Identify which cell holds the provided text, then report its [x, y] central coordinate. 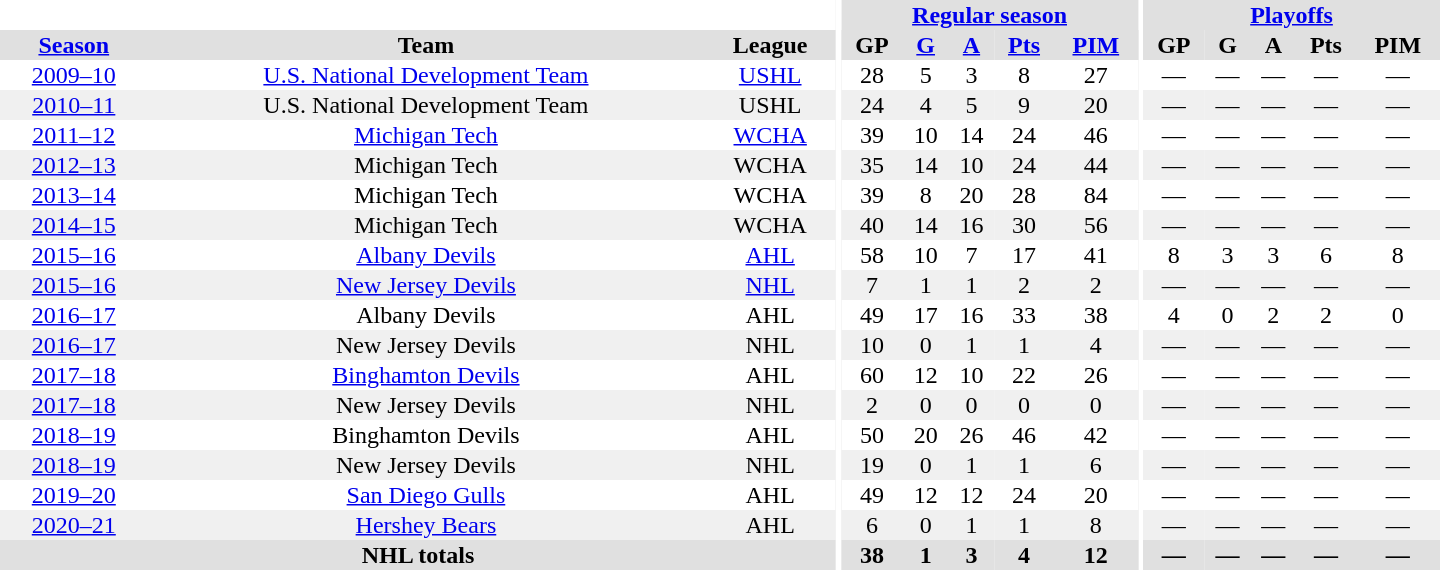
San Diego Gulls [426, 495]
9 [1024, 105]
35 [872, 165]
2011–12 [74, 135]
44 [1096, 165]
19 [872, 465]
27 [1096, 75]
2020–21 [74, 525]
NHL totals [418, 555]
2013–14 [74, 195]
30 [1024, 225]
2019–20 [74, 495]
56 [1096, 225]
40 [872, 225]
Hershey Bears [426, 525]
League [770, 45]
42 [1096, 435]
Season [74, 45]
Team [426, 45]
Playoffs [1292, 15]
33 [1024, 315]
Regular season [990, 15]
2014–15 [74, 225]
58 [872, 255]
50 [872, 435]
22 [1024, 375]
2012–13 [74, 165]
60 [872, 375]
41 [1096, 255]
2010–11 [74, 105]
84 [1096, 195]
2009–10 [74, 75]
